For the text-containing cell, return its midpoint in (x, y) coordinate format. 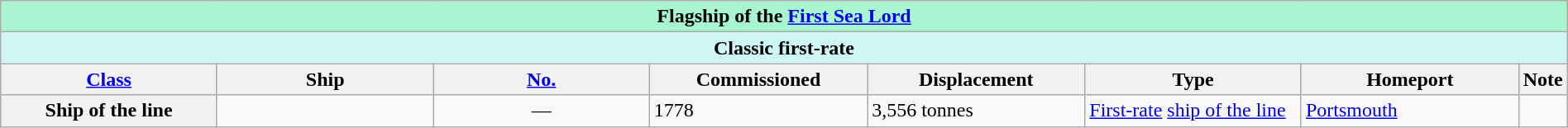
Ship (325, 79)
No. (541, 79)
Flagship of the First Sea Lord (784, 17)
Ship of the line (109, 111)
Note (1543, 79)
Commissioned (758, 79)
— (541, 111)
Homeport (1409, 79)
Class (109, 79)
First-rate ship of the line (1193, 111)
1778 (758, 111)
Classic first-rate (784, 48)
3,556 tonnes (976, 111)
Displacement (976, 79)
Portsmouth (1409, 111)
Type (1193, 79)
